Determine the [x, y] coordinate at the center of the cell enclosing the given text.  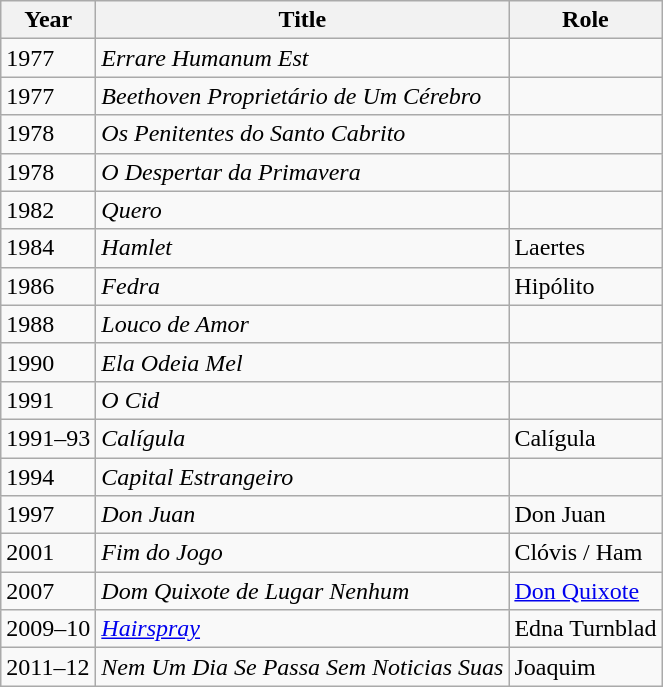
1986 [48, 286]
O Despertar da Primavera [302, 172]
2009–10 [48, 629]
2007 [48, 591]
Nem Um Dia Se Passa Sem Noticias Suas [302, 667]
Role [586, 20]
Hairspray [302, 629]
1991–93 [48, 438]
Errare Humanum Est [302, 58]
Hamlet [302, 248]
Hipólito [586, 286]
Beethoven Proprietário de Um Cérebro [302, 96]
Os Penitentes do Santo Cabrito [302, 134]
O Cid [302, 400]
Quero [302, 210]
1994 [48, 477]
1988 [48, 324]
Laertes [586, 248]
1991 [48, 400]
1982 [48, 210]
Joaquim [586, 667]
Ela Odeia Mel [302, 362]
Fim do Jogo [302, 553]
Fedra [302, 286]
2011–12 [48, 667]
1984 [48, 248]
Edna Turnblad [586, 629]
Don Quixote [586, 591]
Capital Estrangeiro [302, 477]
1997 [48, 515]
Clóvis / Ham [586, 553]
Year [48, 20]
Title [302, 20]
2001 [48, 553]
1990 [48, 362]
Louco de Amor [302, 324]
Dom Quixote de Lugar Nenhum [302, 591]
